From the cell containing the given text, extract its center point as (X, Y) coordinate. 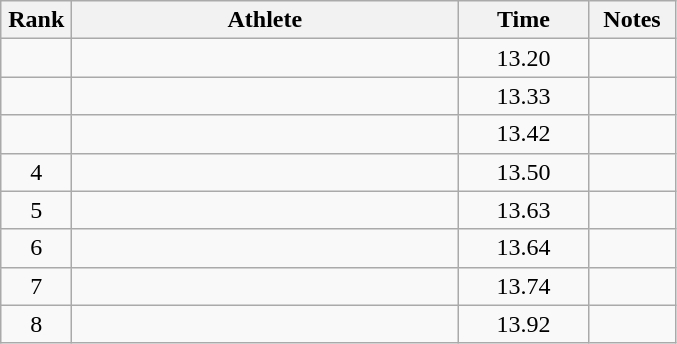
4 (36, 172)
Notes (632, 20)
13.63 (524, 210)
13.33 (524, 96)
13.20 (524, 58)
Rank (36, 20)
8 (36, 324)
Time (524, 20)
Athlete (265, 20)
13.50 (524, 172)
5 (36, 210)
6 (36, 248)
13.64 (524, 248)
13.74 (524, 286)
7 (36, 286)
13.92 (524, 324)
13.42 (524, 134)
